Return the [X, Y] coordinate for the center point of the cell that contains the specified text.  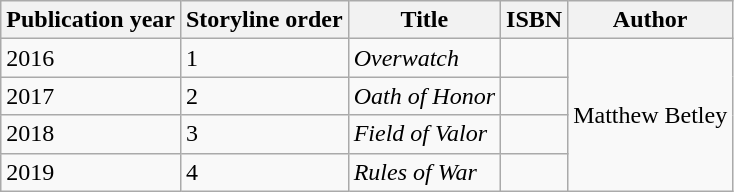
Title [424, 20]
Matthew Betley [650, 115]
ISBN [534, 20]
2019 [91, 172]
Storyline order [264, 20]
Author [650, 20]
Rules of War [424, 172]
3 [264, 134]
Field of Valor [424, 134]
Oath of Honor [424, 96]
2017 [91, 96]
2018 [91, 134]
Publication year [91, 20]
Overwatch [424, 58]
1 [264, 58]
2016 [91, 58]
2 [264, 96]
4 [264, 172]
